Pinpoint the cell where the given text exists, returning its [x, y] midpoint coordinate. 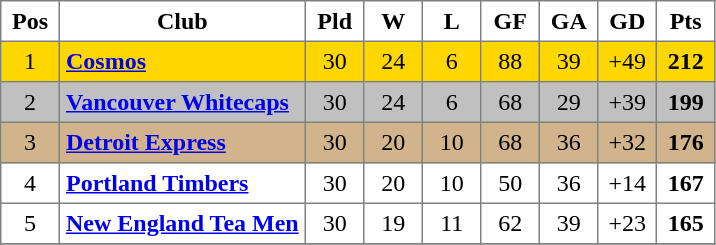
50 [510, 183]
Pos [30, 21]
212 [685, 61]
Cosmos [182, 61]
176 [685, 142]
Club [182, 21]
4 [30, 183]
Pts [685, 21]
29 [568, 102]
2 [30, 102]
Vancouver Whitecaps [182, 102]
GF [510, 21]
62 [510, 223]
L [451, 21]
Pld [334, 21]
11 [451, 223]
Portland Timbers [182, 183]
1 [30, 61]
5 [30, 223]
+49 [627, 61]
GA [568, 21]
199 [685, 102]
19 [393, 223]
165 [685, 223]
Detroit Express [182, 142]
+32 [627, 142]
88 [510, 61]
167 [685, 183]
New England Tea Men [182, 223]
+23 [627, 223]
W [393, 21]
+39 [627, 102]
+14 [627, 183]
GD [627, 21]
3 [30, 142]
